Capture the cell that displays the provided text and extract its (x, y) central coordinate. 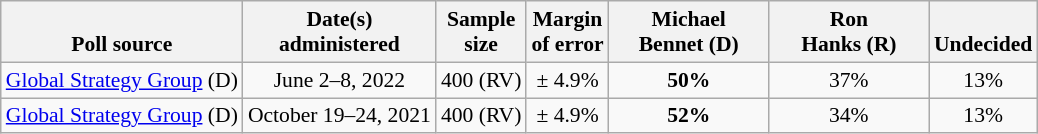
Poll source (122, 32)
June 2–8, 2022 (340, 80)
37% (849, 80)
Date(s)administered (340, 32)
Samplesize (482, 32)
RonHanks (R) (849, 32)
MichaelBennet (D) (689, 32)
Undecided (983, 32)
34% (849, 116)
October 19–24, 2021 (340, 116)
Marginof error (567, 32)
50% (689, 80)
52% (689, 116)
